Determine the [X, Y] coordinate at the center of the cell enclosing the given text.  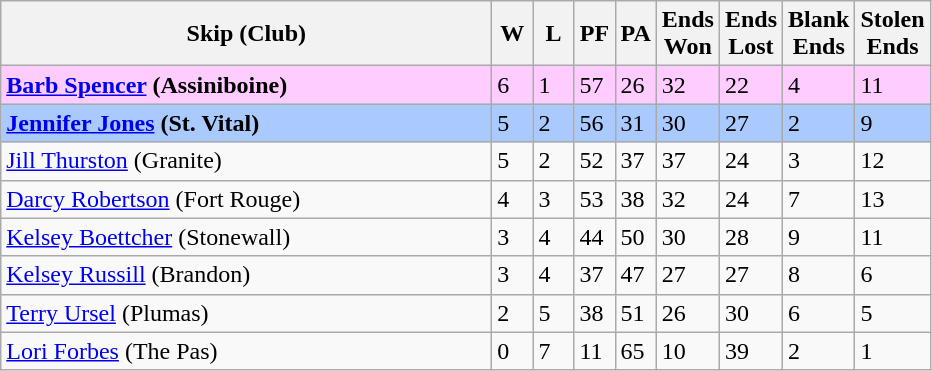
Skip (Club) [246, 34]
Lori Forbes (The Pas) [246, 351]
Kelsey Russill (Brandon) [246, 275]
Barb Spencer (Assiniboine) [246, 85]
39 [750, 351]
Ends Won [688, 34]
0 [512, 351]
Stolen Ends [892, 34]
L [554, 34]
Jennifer Jones (St. Vital) [246, 123]
10 [688, 351]
Darcy Robertson (Fort Rouge) [246, 199]
W [512, 34]
12 [892, 161]
52 [594, 161]
22 [750, 85]
56 [594, 123]
Kelsey Boettcher (Stonewall) [246, 237]
8 [819, 275]
44 [594, 237]
PA [636, 34]
57 [594, 85]
Jill Thurston (Granite) [246, 161]
31 [636, 123]
51 [636, 313]
PF [594, 34]
Ends Lost [750, 34]
65 [636, 351]
Terry Ursel (Plumas) [246, 313]
Blank Ends [819, 34]
13 [892, 199]
53 [594, 199]
47 [636, 275]
28 [750, 237]
50 [636, 237]
